From the cell containing the given text, extract its center point as [x, y] coordinate. 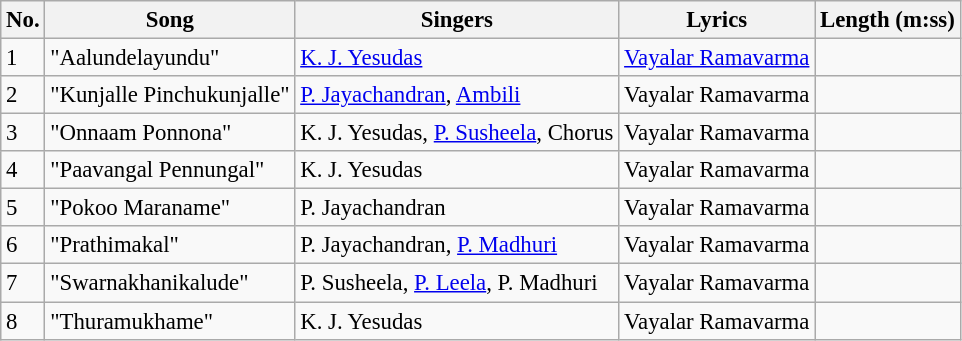
"Swarnakhanikalude" [170, 283]
2 [23, 95]
7 [23, 283]
"Thuramukhame" [170, 321]
Singers [457, 20]
P. Jayachandran [457, 208]
No. [23, 20]
4 [23, 170]
Length (m:ss) [888, 20]
P. Jayachandran, Ambili [457, 95]
8 [23, 321]
"Kunjalle Pinchukunjalle" [170, 95]
"Pokoo Maraname" [170, 208]
"Prathimakal" [170, 245]
Song [170, 20]
P. Jayachandran, P. Madhuri [457, 245]
Lyrics [717, 20]
"Aalundelayundu" [170, 58]
3 [23, 133]
P. Susheela, P. Leela, P. Madhuri [457, 283]
"Paavangal Pennungal" [170, 170]
6 [23, 245]
5 [23, 208]
K. J. Yesudas, P. Susheela, Chorus [457, 133]
1 [23, 58]
"Onnaam Ponnona" [170, 133]
